Scan for the cell matching the given text and deliver its [x, y] coordinate at center. 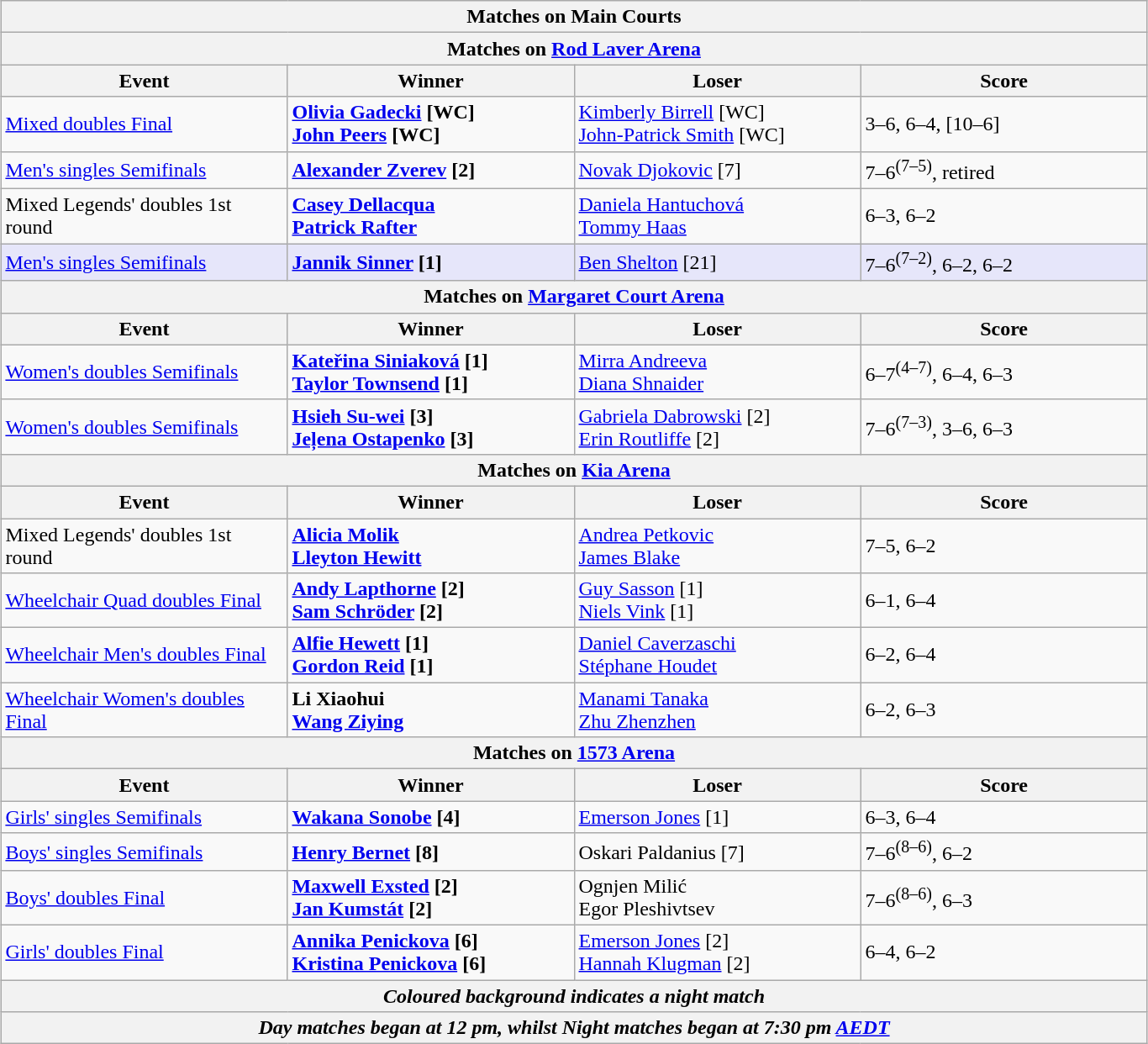
7–5, 6–2 [1003, 546]
6–2, 6–4 [1003, 656]
Emerson Jones [1] [718, 817]
6–3, 6–4 [1003, 817]
7–6(8–6), 6–3 [1003, 898]
Daniel Caverzaschi Stéphane Houdet [718, 656]
Alicia Molik Lleyton Hewitt [430, 546]
Andy Lapthorne [2] Sam Schröder [2] [430, 600]
6–3, 6–2 [1003, 217]
Novak Djokovic [7] [718, 170]
Gabriela Dabrowski [2] Erin Routliffe [2] [718, 427]
7–6(7–5), retired [1003, 170]
Boys' doubles Final [145, 898]
7–6(8–6), 6–2 [1003, 852]
3–6, 6–4, [10–6] [1003, 124]
Coloured background indicates a night match [574, 996]
Daniela Hantuchová Tommy Haas [718, 217]
Annika Penickova [6] Kristina Penickova [6] [430, 953]
Mixed doubles Final [145, 124]
Alfie Hewett [1] Gordon Reid [1] [430, 656]
Boys' singles Semifinals [145, 852]
6–4, 6–2 [1003, 953]
Henry Bernet [8] [430, 852]
Wheelchair Quad doubles Final [145, 600]
Matches on Kia Arena [574, 470]
Matches on 1573 Arena [574, 753]
6–1, 6–4 [1003, 600]
Matches on Margaret Court Arena [574, 297]
Jannik Sinner [1] [430, 262]
Maxwell Exsted [2] Jan Kumstát [2] [430, 898]
Wheelchair Women's doubles Final [145, 709]
Wakana Sonobe [4] [430, 817]
Kateřina Siniaková [1] Taylor Townsend [1] [430, 372]
Wheelchair Men's doubles Final [145, 656]
Kimberly Birrell [WC] John-Patrick Smith [WC] [718, 124]
Hsieh Su-wei [3] Jeļena Ostapenko [3] [430, 427]
Ben Shelton [21] [718, 262]
Andrea Petkovic James Blake [718, 546]
Emerson Jones [2] Hannah Klugman [2] [718, 953]
Day matches began at 12 pm, whilst Night matches began at 7:30 pm AEDT [574, 1028]
Matches on Rod Laver Arena [574, 49]
Olivia Gadecki [WC] John Peers [WC] [430, 124]
Alexander Zverev [2] [430, 170]
6–7(4–7), 6–4, 6–3 [1003, 372]
6–2, 6–3 [1003, 709]
Oskari Paldanius [7] [718, 852]
Ognjen Milić Egor Pleshivtsev [718, 898]
Li Xiaohui Wang Ziying [430, 709]
Manami Tanaka Zhu Zhenzhen [718, 709]
Girls' doubles Final [145, 953]
Guy Sasson [1] Niels Vink [1] [718, 600]
Girls' singles Semifinals [145, 817]
7–6(7–3), 3–6, 6–3 [1003, 427]
Casey Dellacqua Patrick Rafter [430, 217]
Mirra Andreeva Diana Shnaider [718, 372]
Matches on Main Courts [574, 17]
7–6(7–2), 6–2, 6–2 [1003, 262]
